Scan for the cell matching the given text and deliver its [x, y] coordinate at center. 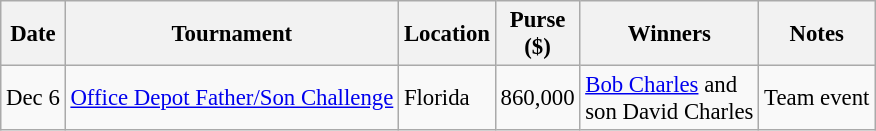
Office Depot Father/Son Challenge [232, 98]
Team event [817, 98]
Bob Charles andson David Charles [670, 98]
Florida [448, 98]
Date [33, 34]
Tournament [232, 34]
Purse($) [538, 34]
Location [448, 34]
Notes [817, 34]
Winners [670, 34]
Dec 6 [33, 98]
860,000 [538, 98]
